Locate the cell with the specified text and output its [x, y] center coordinate. 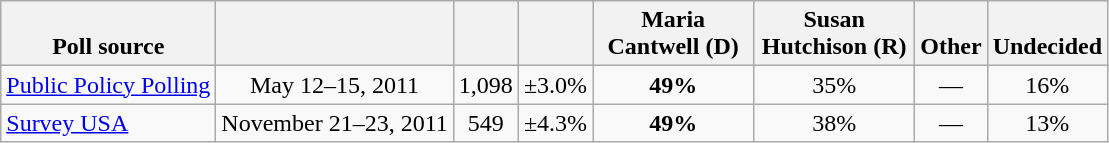
±3.0% [555, 85]
Poll source [108, 34]
±4.3% [555, 123]
Undecided [1047, 34]
13% [1047, 123]
1,098 [486, 85]
MariaCantwell (D) [674, 34]
35% [834, 85]
38% [834, 123]
Public Policy Polling [108, 85]
November 21–23, 2011 [334, 123]
SusanHutchison (R) [834, 34]
16% [1047, 85]
549 [486, 123]
May 12–15, 2011 [334, 85]
Other [951, 34]
Survey USA [108, 123]
